From the cell containing the given text, extract its center point as [x, y] coordinate. 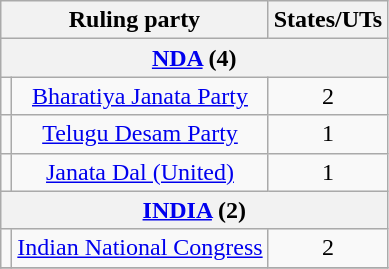
Bharatiya Janata Party [140, 96]
Janata Dal (United) [140, 172]
INDIA (2) [194, 210]
NDA (4) [194, 58]
Ruling party [134, 20]
Indian National Congress [140, 248]
States/UTs [328, 20]
Telugu Desam Party [140, 134]
